Search for the cell housing the specified text and yield its (X, Y) center coordinate. 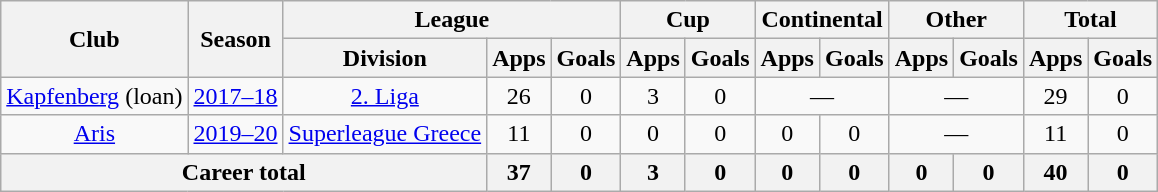
26 (519, 96)
Total (1090, 20)
Season (236, 39)
League (452, 20)
Division (385, 58)
Other (956, 20)
Club (94, 39)
2019–20 (236, 134)
37 (519, 172)
Kapfenberg (loan) (94, 96)
29 (1055, 96)
Cup (688, 20)
Aris (94, 134)
Career total (244, 172)
Superleague Greece (385, 134)
2017–18 (236, 96)
40 (1055, 172)
2. Liga (385, 96)
Continental (822, 20)
